Determine the (x, y) coordinate at the center of the cell enclosing the given text.  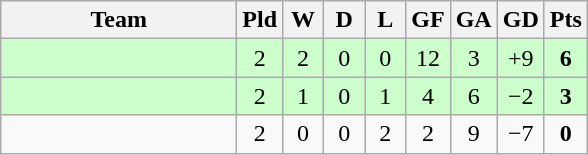
W (304, 20)
GF (428, 20)
GA (474, 20)
Pld (260, 20)
4 (428, 96)
L (386, 20)
12 (428, 58)
GD (520, 20)
9 (474, 134)
+9 (520, 58)
Team (119, 20)
D (344, 20)
Pts (566, 20)
−2 (520, 96)
−7 (520, 134)
